Search for the cell housing the specified text and yield its [x, y] center coordinate. 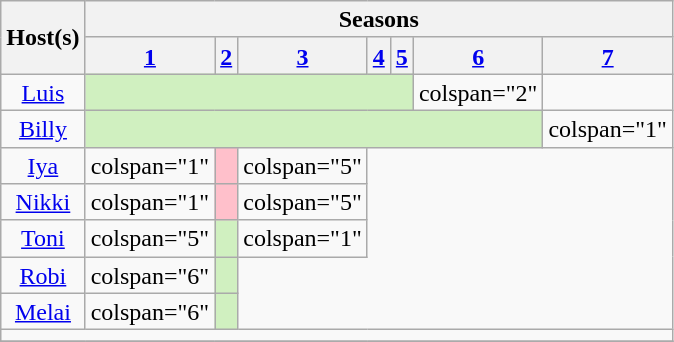
3 [303, 56]
Toni [43, 238]
colspan="2" [478, 92]
5 [402, 56]
Nikki [43, 202]
Luis [43, 92]
4 [378, 56]
Iya [43, 166]
Billy [43, 128]
Seasons [378, 20]
6 [478, 56]
Host(s) [43, 38]
Melai [43, 312]
7 [608, 56]
1 [150, 56]
Robi [43, 276]
2 [226, 56]
